Pinpoint the cell where the given text exists, returning its (x, y) midpoint coordinate. 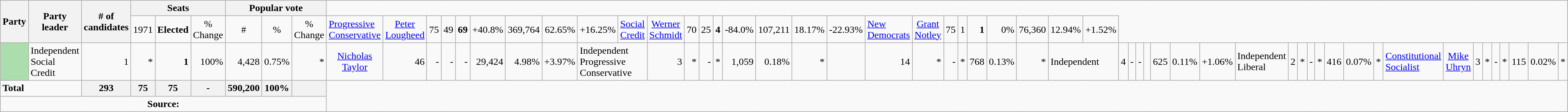
Constitutional Socialist (1413, 62)
25 (706, 30)
0.75% (277, 62)
+1.52% (1101, 30)
293 (106, 88)
590,200 (244, 88)
625 (1160, 62)
Nicholas Taylor (355, 62)
-22.93% (846, 30)
Werner Schmidt (666, 30)
70 (691, 30)
Social Credit (632, 30)
2 (1293, 62)
0% (1001, 30)
New Democrats (889, 30)
0.13% (1001, 62)
Independent Progressive Conservative (612, 62)
% (277, 30)
46 (405, 62)
Popular vote (276, 8)
Party (14, 21)
49 (449, 30)
Peter Lougheed (405, 30)
768 (977, 62)
12.94% (1065, 30)
Progressive Conservative (355, 30)
0.18% (774, 62)
4,428 (244, 62)
1971 (143, 30)
0.07% (1359, 62)
0.11% (1185, 62)
4.98% (524, 62)
Independent Liberal (1262, 62)
Independent (1083, 62)
0.02% (1543, 62)
107,211 (774, 30)
416 (1334, 62)
1,059 (739, 62)
Party leader (55, 21)
-84.0% (739, 30)
Grant Notley (928, 30)
Seats (178, 8)
Mike Uhryn (1458, 62)
Elected (173, 30)
+1.06% (1217, 62)
+16.25% (598, 30)
115 (1519, 62)
69 (463, 30)
76,360 (1032, 30)
Independent Social Credit (55, 62)
Source: (163, 104)
+3.97% (560, 62)
18.17% (809, 30)
62.65% (560, 30)
29,424 (488, 62)
# ofcandidates (106, 21)
+40.8% (488, 30)
369,764 (524, 30)
14 (889, 62)
Total (41, 88)
# (244, 30)
